Output the [X, Y] coordinate of the center of the cell containing the given text.  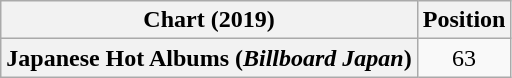
Japanese Hot Albums (Billboard Japan) [209, 58]
Chart (2019) [209, 20]
Position [464, 20]
63 [464, 58]
